Extract the (x, y) coordinate from the center of the cell holding the provided text.  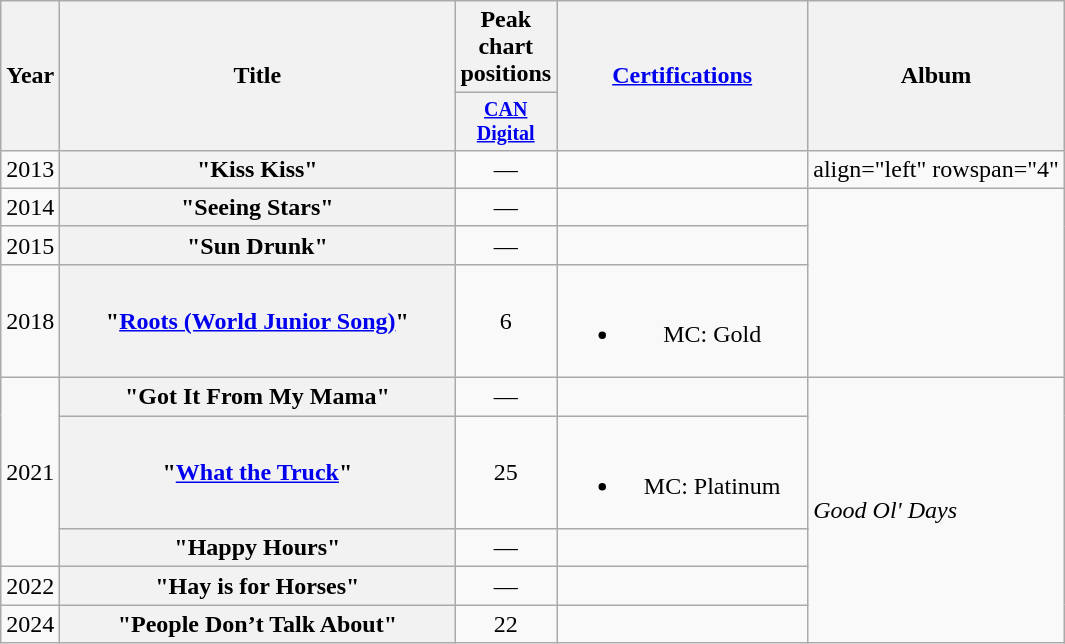
MC: Gold (682, 320)
MC: Platinum (682, 472)
Title (258, 76)
"Hay is for Horses" (258, 586)
2021 (30, 472)
2014 (30, 207)
"Sun Drunk" (258, 245)
Album (936, 76)
2022 (30, 586)
6 (506, 320)
"Happy Hours" (258, 548)
"Got It From My Mama" (258, 397)
"Seeing Stars" (258, 207)
22 (506, 624)
"People Don’t Talk About" (258, 624)
2018 (30, 320)
2024 (30, 624)
Year (30, 76)
"Kiss Kiss" (258, 169)
2015 (30, 245)
Peak chartpositions (506, 47)
align="left" rowspan="4" (936, 169)
25 (506, 472)
"Roots (World Junior Song)" (258, 320)
"What the Truck" (258, 472)
CAN Digital (506, 122)
Certifications (682, 76)
2013 (30, 169)
Good Ol' Days (936, 510)
